Pinpoint the cell where the given text exists, returning its (x, y) midpoint coordinate. 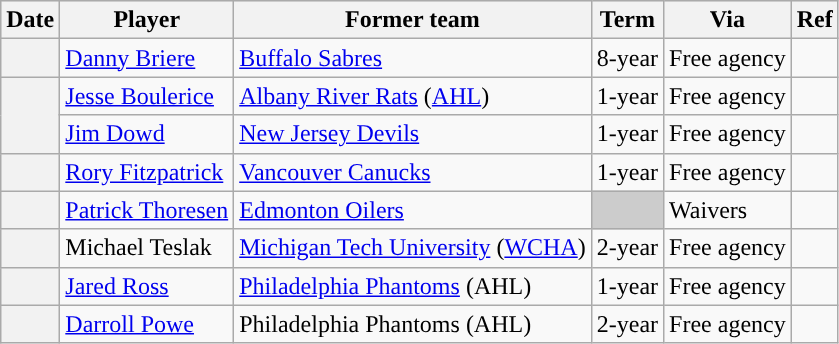
Via (728, 20)
Player (147, 20)
Date (30, 20)
Edmonton Oilers (413, 210)
Darroll Powe (147, 324)
Ref (814, 20)
Vancouver Canucks (413, 172)
Albany River Rats (AHL) (413, 96)
Patrick Thoresen (147, 210)
Michael Teslak (147, 248)
Danny Briere (147, 58)
Michigan Tech University (WCHA) (413, 248)
Jesse Boulerice (147, 96)
Waivers (728, 210)
New Jersey Devils (413, 134)
Term (627, 20)
Buffalo Sabres (413, 58)
8-year (627, 58)
Jim Dowd (147, 134)
Rory Fitzpatrick (147, 172)
Former team (413, 20)
Jared Ross (147, 286)
